From the cell containing the given text, extract its center point as (x, y) coordinate. 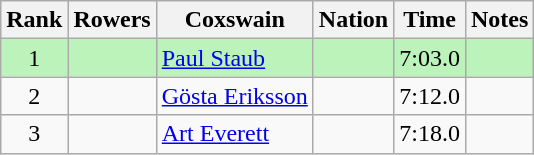
Rank (34, 20)
7:03.0 (430, 58)
Gösta Eriksson (234, 96)
Paul Staub (234, 58)
Rowers (112, 20)
Notes (499, 20)
3 (34, 134)
1 (34, 58)
7:12.0 (430, 96)
Coxswain (234, 20)
Time (430, 20)
2 (34, 96)
Art Everett (234, 134)
7:18.0 (430, 134)
Nation (353, 20)
